Find where the given text appears and provide that cell's center as (x, y) coordinate. 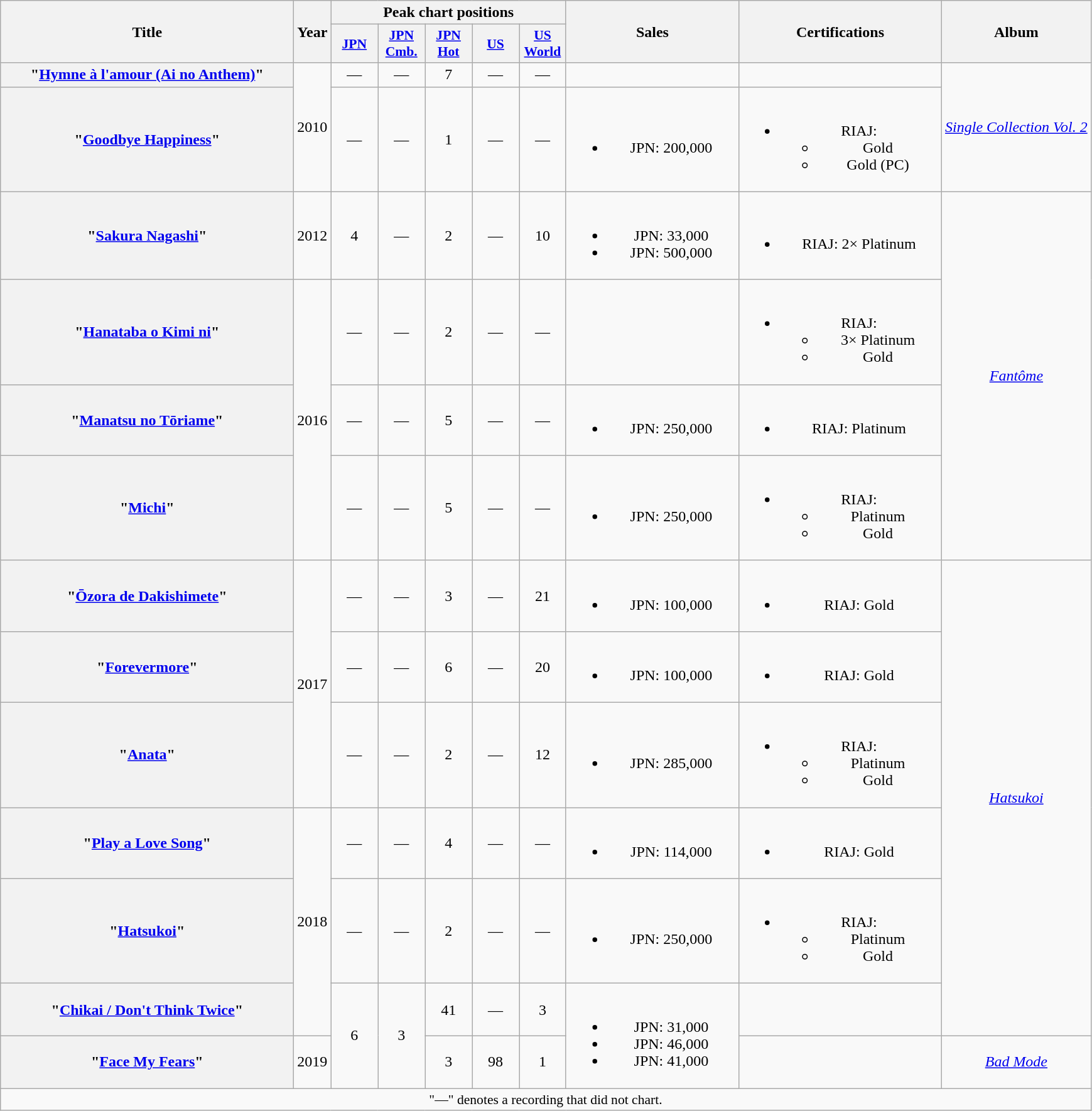
RIAJ: Platinum (840, 420)
Fantôme (1017, 376)
JPN (354, 44)
"Face My Fears" (147, 1062)
"Sakura Nagashi" (147, 236)
7 (448, 75)
RIAJ: 2× Platinum (840, 236)
Sales (652, 31)
JPN: 200,000 (652, 139)
20 (543, 667)
JPN Cmb. (402, 44)
JPN Hot (448, 44)
Peak chart positions (448, 13)
"Forevermore" (147, 667)
"Play a Love Song" (147, 843)
10 (543, 236)
"Manatsu no Tōriame" (147, 420)
Certifications (840, 31)
JPN: 285,000 (652, 755)
"Anata" (147, 755)
US (496, 44)
Bad Mode (1017, 1062)
2017 (313, 683)
"Hymne à l'amour (Ai no Anthem)" (147, 75)
JPN: 114,000 (652, 843)
12 (543, 755)
Title (147, 31)
2018 (313, 922)
21 (543, 595)
"Goodbye Happiness" (147, 139)
RIAJ:3× Platinum Gold (840, 332)
2016 (313, 420)
US World (543, 44)
Year (313, 31)
41 (448, 1010)
"Michi" (147, 507)
"Hatsukoi" (147, 931)
98 (496, 1062)
Single Collection Vol. 2 (1017, 127)
Hatsukoi (1017, 798)
JPN: 31,000JPN: 46,000 JPN: 41,000 (652, 1036)
2010 (313, 127)
"Hanataba o Kimi ni" (147, 332)
2019 (313, 1062)
"Ōzora de Dakishimete" (147, 595)
RIAJ:Gold Gold (PC) (840, 139)
2012 (313, 236)
Album (1017, 31)
"—" denotes a recording that did not chart. (546, 1100)
"Chikai / Don't Think Twice" (147, 1010)
JPN: 33,000JPN: 500,000 (652, 236)
